Scan for the cell matching the given text and deliver its [x, y] coordinate at center. 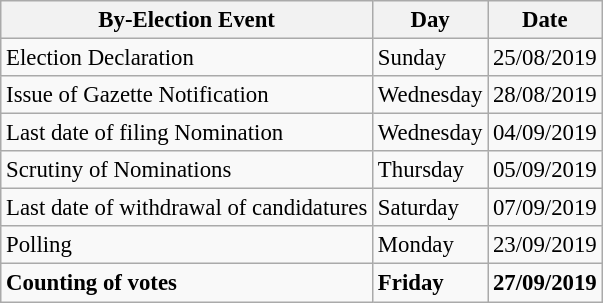
By-Election Event [187, 20]
25/08/2019 [545, 58]
Issue of Gazette Notification [187, 95]
27/09/2019 [545, 283]
Counting of votes [187, 283]
Last date of withdrawal of candidatures [187, 208]
Date [545, 20]
Last date of filing Nomination [187, 133]
07/09/2019 [545, 208]
28/08/2019 [545, 95]
Election Declaration [187, 58]
Thursday [430, 170]
Day [430, 20]
Saturday [430, 208]
Scrutiny of Nominations [187, 170]
Friday [430, 283]
Polling [187, 245]
05/09/2019 [545, 170]
23/09/2019 [545, 245]
Sunday [430, 58]
Monday [430, 245]
04/09/2019 [545, 133]
